Scan for the cell matching the given text and deliver its (X, Y) coordinate at center. 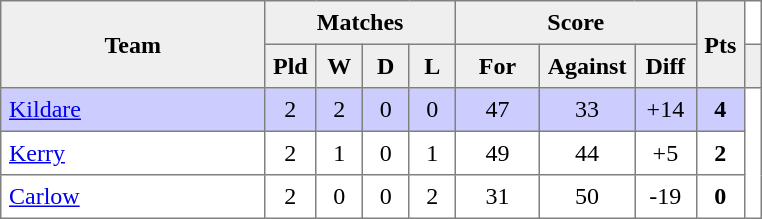
33 (586, 110)
Kildare (133, 110)
Matches (360, 23)
Pts (720, 44)
49 (497, 153)
Score (576, 23)
Kerry (133, 153)
Pld (290, 66)
Carlow (133, 197)
4 (720, 110)
-19 (666, 197)
Diff (666, 66)
For (497, 66)
+14 (666, 110)
+5 (666, 153)
L (432, 66)
44 (586, 153)
W (339, 66)
D (385, 66)
50 (586, 197)
31 (497, 197)
Against (586, 66)
Team (133, 44)
47 (497, 110)
